Locate the cell with the specified text and output its (X, Y) center coordinate. 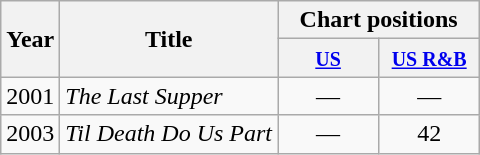
2001 (30, 96)
Til Death Do Us Part (169, 134)
2003 (30, 134)
US R&B (430, 58)
Title (169, 39)
Year (30, 39)
Chart positions (379, 20)
US (328, 58)
42 (430, 134)
The Last Supper (169, 96)
